From the cell containing the given text, extract its center point as [X, Y] coordinate. 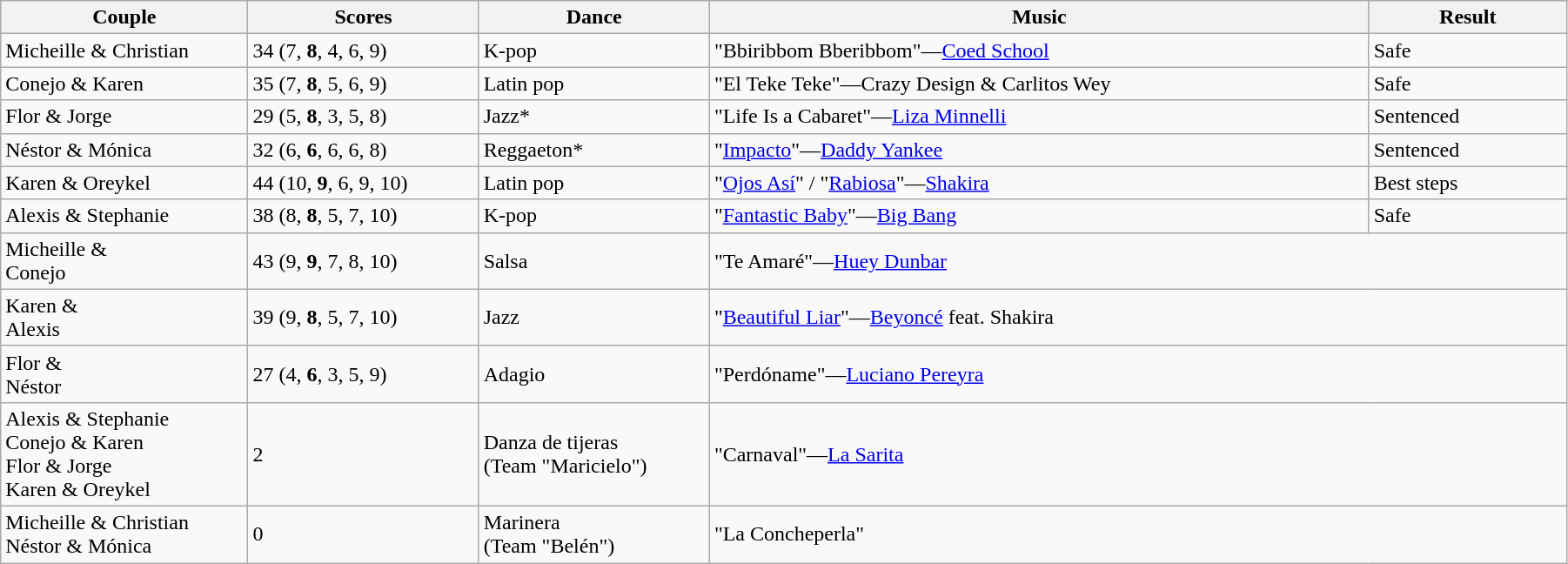
"Bbiribbom Bberibbom"—Coed School [1039, 50]
"Impacto"—Daddy Yankee [1039, 150]
"Fantastic Baby"—Big Bang [1039, 216]
44 (10, 9, 6, 9, 10) [364, 183]
"Perdóname"—Luciano Pereyra [1138, 374]
Karen & Oreykel [124, 183]
Adagio [593, 374]
Flor &Néstor [124, 374]
29 (5, 8, 3, 5, 8) [364, 117]
32 (6, 6, 6, 6, 8) [364, 150]
"La Concheperla" [1138, 534]
Alexis & Stephanie [124, 216]
Marinera(Team "Belén") [593, 534]
"Carnaval"—La Sarita [1138, 454]
Karen &Alexis [124, 317]
Couple [124, 17]
Reggaeton* [593, 150]
"Te Amaré"—Huey Dunbar [1138, 261]
Jazz [593, 317]
Jazz* [593, 117]
"Life Is a Cabaret"—Liza Minnelli [1039, 117]
Scores [364, 17]
35 (7, 8, 5, 6, 9) [364, 84]
43 (9, 9, 7, 8, 10) [364, 261]
Music [1039, 17]
Flor & Jorge [124, 117]
Best steps [1467, 183]
Micheille & Christian [124, 50]
0 [364, 534]
Micheille &Conejo [124, 261]
Alexis & StephanieConejo & KarenFlor & JorgeKaren & Oreykel [124, 454]
Result [1467, 17]
"Beautiful Liar"—Beyoncé feat. Shakira [1138, 317]
Micheille & ChristianNéstor & Mónica [124, 534]
2 [364, 454]
27 (4, 6, 3, 5, 9) [364, 374]
Danza de tijeras(Team "Maricielo") [593, 454]
Salsa [593, 261]
Dance [593, 17]
38 (8, 8, 5, 7, 10) [364, 216]
"El Teke Teke"—Crazy Design & Carlitos Wey [1039, 84]
"Ojos Así" / "Rabiosa"—Shakira [1039, 183]
39 (9, 8, 5, 7, 10) [364, 317]
34 (7, 8, 4, 6, 9) [364, 50]
Néstor & Mónica [124, 150]
Conejo & Karen [124, 84]
